Provide the [X, Y] coordinate of the cell's center where the given text is located.  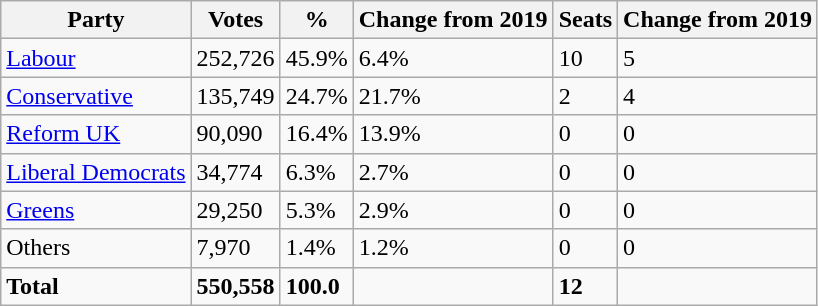
5 [718, 58]
Labour [96, 58]
16.4% [316, 134]
Conservative [96, 96]
Liberal Democrats [96, 172]
% [316, 20]
34,774 [236, 172]
2.9% [453, 210]
2 [585, 96]
29,250 [236, 210]
12 [585, 286]
550,558 [236, 286]
4 [718, 96]
7,970 [236, 248]
21.7% [453, 96]
5.3% [316, 210]
Party [96, 20]
10 [585, 58]
90,090 [236, 134]
Seats [585, 20]
6.4% [453, 58]
1.4% [316, 248]
Others [96, 248]
6.3% [316, 172]
Votes [236, 20]
100.0 [316, 286]
45.9% [316, 58]
1.2% [453, 248]
Reform UK [96, 134]
Total [96, 286]
135,749 [236, 96]
24.7% [316, 96]
252,726 [236, 58]
13.9% [453, 134]
2.7% [453, 172]
Greens [96, 210]
